Determine the [X, Y] coordinate at the center of the cell enclosing the given text.  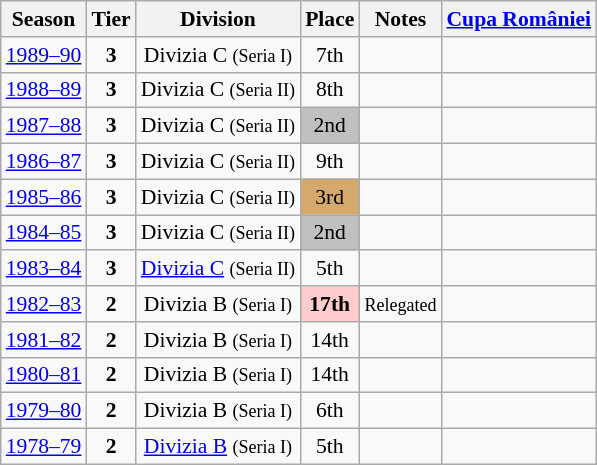
1988–89 [44, 90]
1989–90 [44, 55]
Division [218, 19]
8th [330, 90]
1982–83 [44, 304]
Season [44, 19]
1978–79 [44, 447]
Cupa României [518, 19]
1983–84 [44, 269]
1981–82 [44, 340]
9th [330, 162]
1980–81 [44, 375]
6th [330, 411]
Place [330, 19]
1979–80 [44, 411]
Notes [400, 19]
Relegated [400, 304]
1987–88 [44, 126]
1984–85 [44, 233]
Tier [110, 19]
3rd [330, 197]
17th [330, 304]
1986–87 [44, 162]
Divizia C (Seria I) [218, 55]
7th [330, 55]
1985–86 [44, 197]
